For the text-containing cell, return its midpoint in (x, y) coordinate format. 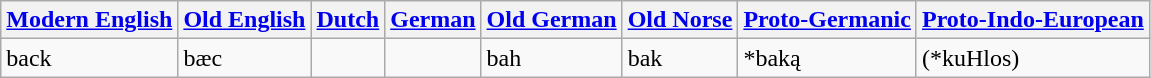
bæc (244, 58)
(*kuHlos) (1032, 58)
back (90, 58)
Old English (244, 20)
German (433, 20)
Proto-Germanic (828, 20)
bah (552, 58)
bak (680, 58)
Old German (552, 20)
*baką (828, 58)
Dutch (348, 20)
Old Norse (680, 20)
Proto-Indo-European (1032, 20)
Modern English (90, 20)
